Search for the cell housing the specified text and yield its [X, Y] center coordinate. 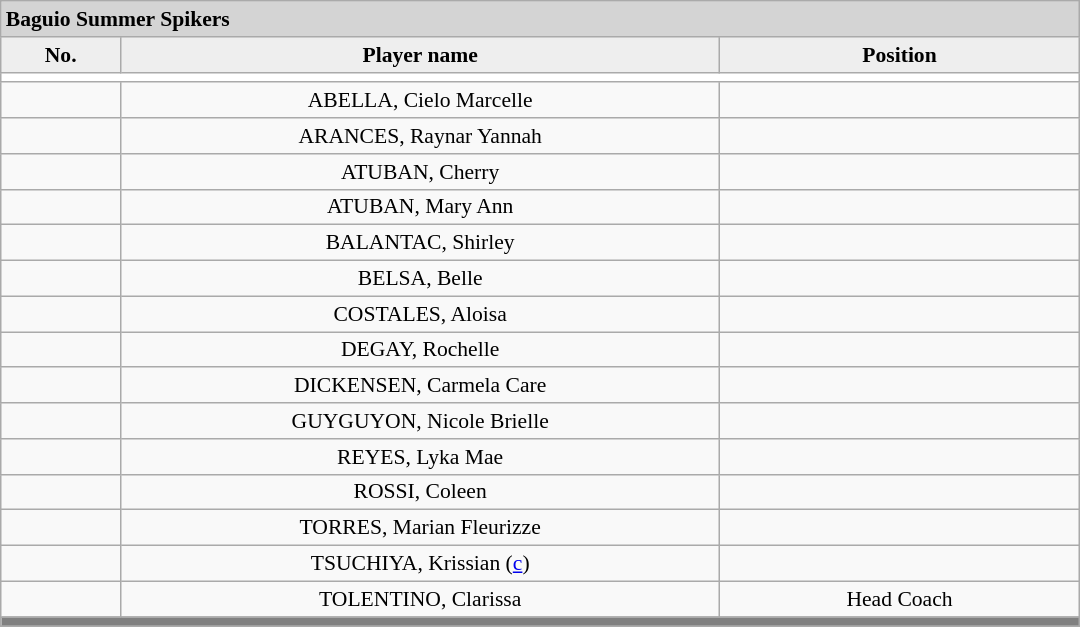
ATUBAN, Mary Ann [420, 207]
ARANCES, Raynar Yannah [420, 136]
Baguio Summer Spikers [540, 19]
ROSSI, Coleen [420, 492]
Head Coach [900, 599]
GUYGUYON, Nicole Brielle [420, 421]
Player name [420, 55]
DICKENSEN, Carmela Care [420, 386]
REYES, Lyka Mae [420, 457]
BALANTAC, Shirley [420, 243]
BELSA, Belle [420, 279]
ABELLA, Cielo Marcelle [420, 101]
TSUCHIYA, Krissian (c) [420, 564]
ATUBAN, Cherry [420, 172]
No. [61, 55]
TOLENTINO, Clarissa [420, 599]
Position [900, 55]
TORRES, Marian Fleurizze [420, 528]
COSTALES, Aloisa [420, 314]
DEGAY, Rochelle [420, 350]
